Find where the given text appears and provide that cell's center as (x, y) coordinate. 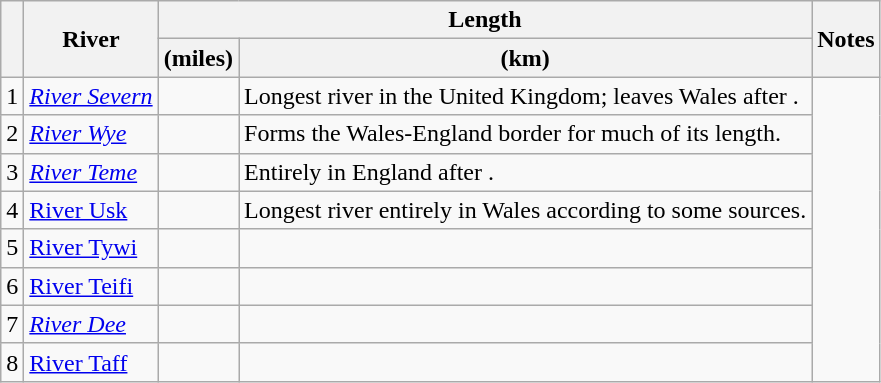
River Dee (91, 324)
Notes (846, 39)
River Teifi (91, 286)
3 (12, 172)
5 (12, 248)
River Wye (91, 134)
Longest river entirely in Wales according to some sources. (526, 210)
6 (12, 286)
River Teme (91, 172)
4 (12, 210)
(miles) (198, 58)
Length (485, 20)
1 (12, 96)
River Severn (91, 96)
River Taff (91, 362)
Forms the Wales-England border for much of its length. (526, 134)
Longest river in the United Kingdom; leaves Wales after . (526, 96)
River (91, 39)
7 (12, 324)
8 (12, 362)
River Tywi (91, 248)
2 (12, 134)
Entirely in England after . (526, 172)
(km) (526, 58)
River Usk (91, 210)
